From the cell containing the given text, extract its center point as [x, y] coordinate. 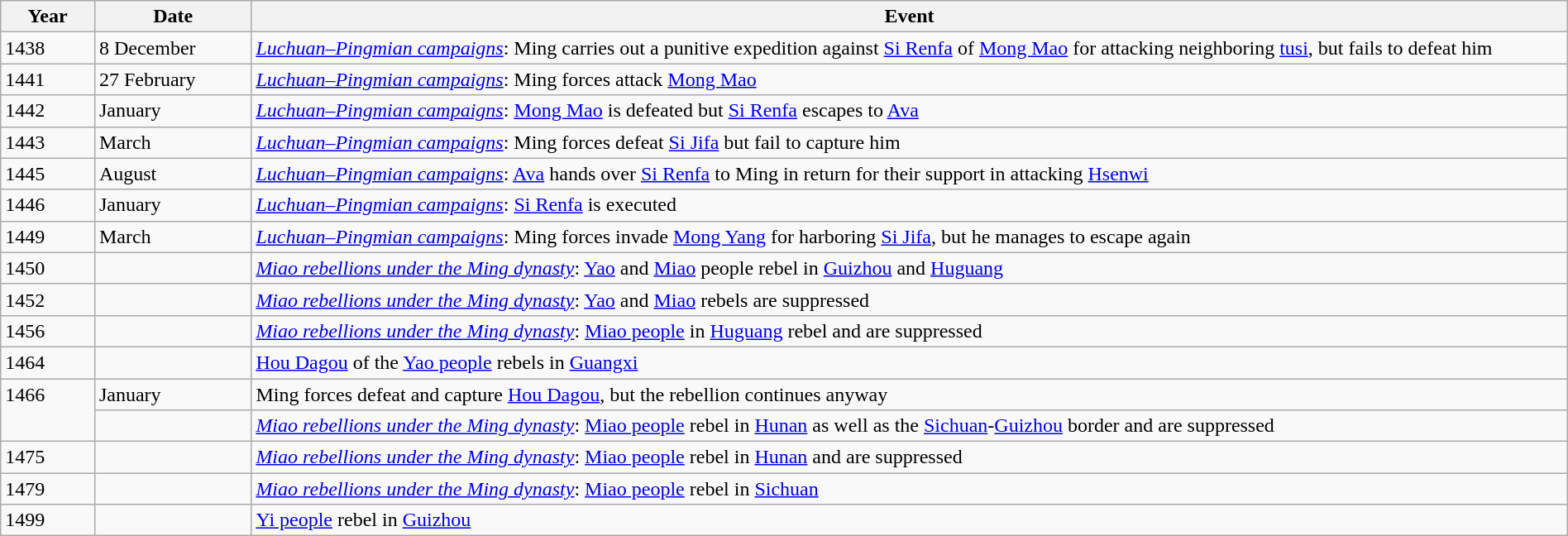
1438 [48, 48]
Luchuan–Pingmian campaigns: Ming forces invade Mong Yang for harboring Si Jifa, but he manages to escape again [910, 237]
Yi people rebel in Guizhou [910, 520]
1452 [48, 299]
1499 [48, 520]
1446 [48, 205]
Date [172, 17]
Miao rebellions under the Ming dynasty: Miao people rebel in Hunan and are suppressed [910, 457]
27 February [172, 79]
1479 [48, 489]
1456 [48, 331]
1443 [48, 142]
1449 [48, 237]
Miao rebellions under the Ming dynasty: Miao people rebel in Hunan as well as the Sichuan-Guizhou border and are suppressed [910, 426]
Year [48, 17]
Miao rebellions under the Ming dynasty: Yao and Miao rebels are suppressed [910, 299]
1445 [48, 174]
Luchuan–Pingmian campaigns: Ming forces defeat Si Jifa but fail to capture him [910, 142]
1464 [48, 362]
Luchuan–Pingmian campaigns: Si Renfa is executed [910, 205]
Miao rebellions under the Ming dynasty: Miao people in Huguang rebel and are suppressed [910, 331]
8 December [172, 48]
1466 [48, 410]
Miao rebellions under the Ming dynasty: Miao people rebel in Sichuan [910, 489]
1442 [48, 111]
1450 [48, 268]
Luchuan–Pingmian campaigns: Ava hands over Si Renfa to Ming in return for their support in attacking Hsenwi [910, 174]
Event [910, 17]
Ming forces defeat and capture Hou Dagou, but the rebellion continues anyway [910, 395]
Luchuan–Pingmian campaigns: Ming forces attack Mong Mao [910, 79]
1441 [48, 79]
Luchuan–Pingmian campaigns: Mong Mao is defeated but Si Renfa escapes to Ava [910, 111]
1475 [48, 457]
Hou Dagou of the Yao people rebels in Guangxi [910, 362]
August [172, 174]
Miao rebellions under the Ming dynasty: Yao and Miao people rebel in Guizhou and Huguang [910, 268]
